Locate the cell with the specified text and output its (X, Y) center coordinate. 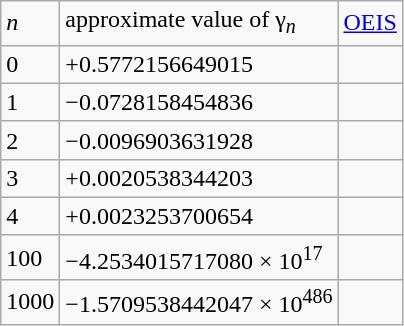
0 (30, 64)
−1.5709538442047 × 10486 (199, 302)
n (30, 23)
1000 (30, 302)
approximate value of γn (199, 23)
2 (30, 140)
1 (30, 102)
3 (30, 178)
4 (30, 216)
+0.0020538344203 (199, 178)
OEIS (370, 23)
+0.0023253700654 (199, 216)
+0.5772156649015 (199, 64)
100 (30, 258)
−0.0096903631928 (199, 140)
−0.0728158454836 (199, 102)
−4.2534015717080 × 1017 (199, 258)
